Output the [X, Y] coordinate of the center of the cell containing the given text.  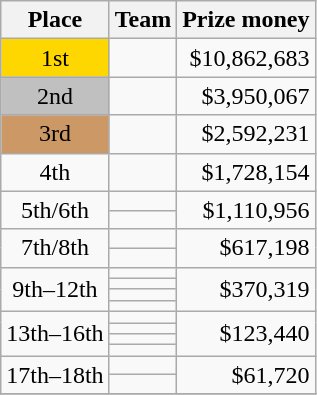
Place [55, 20]
17th–18th [55, 375]
$2,592,231 [246, 134]
2nd [55, 96]
5th/6th [55, 210]
$370,319 [246, 289]
Prize money [246, 20]
3rd [55, 134]
4th [55, 172]
$10,862,683 [246, 58]
$1,110,956 [246, 210]
1st [55, 58]
13th–16th [55, 333]
$123,440 [246, 333]
$3,950,067 [246, 96]
$1,728,154 [246, 172]
$617,198 [246, 248]
Team [143, 20]
$61,720 [246, 375]
9th–12th [55, 289]
7th/8th [55, 248]
